Return (x, y) of the center of cell containing provided text 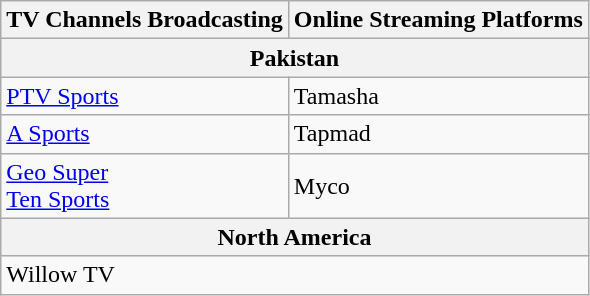
Pakistan (295, 58)
PTV Sports (145, 96)
A Sports (145, 134)
Tamasha (438, 96)
TV Channels Broadcasting (145, 20)
Willow TV (295, 275)
Myco (438, 186)
Tapmad (438, 134)
Geo SuperTen Sports (145, 186)
North America (295, 237)
Online Streaming Platforms (438, 20)
